From the cell containing the given text, extract its center point as [x, y] coordinate. 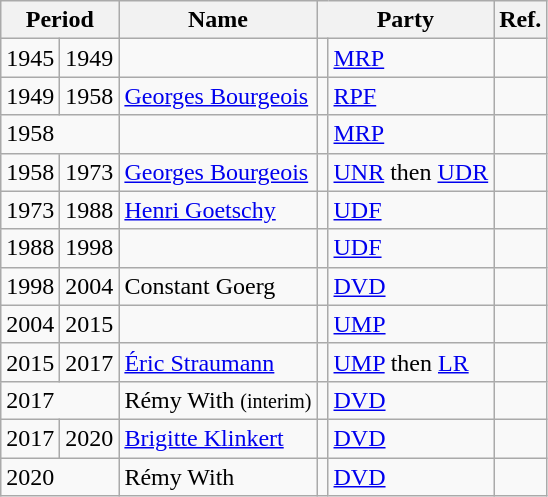
Name [218, 20]
Party [406, 20]
UMP then LR [411, 362]
Rémy With (interim) [218, 400]
Éric Straumann [218, 362]
RPF [411, 96]
UMP [411, 324]
Period [60, 20]
Rémy With [218, 477]
Ref. [520, 20]
Henri Goetschy [218, 210]
1945 [30, 58]
Brigitte Klinkert [218, 438]
Constant Goerg [218, 286]
UNR then UDR [411, 172]
